Search for the cell housing the specified text and yield its [X, Y] center coordinate. 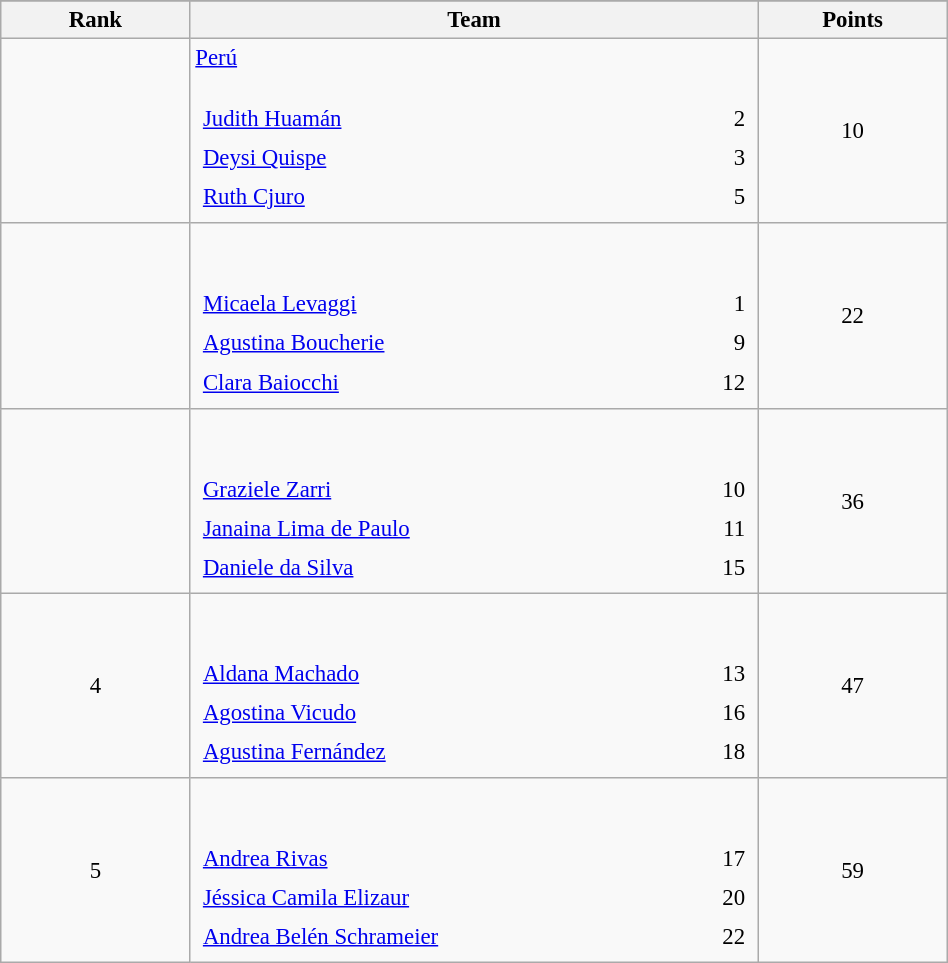
Andrea Rivas 17 Jéssica Camila Elizaur 20 Andrea Belén Schrameier 22 [474, 870]
16 [711, 713]
13 [711, 673]
3 [716, 158]
11 [714, 528]
36 [852, 500]
Ruth Cjuro [439, 197]
Judith Huamán [439, 119]
Graziele Zarri 10 Janaina Lima de Paulo 11 Daniele da Silva 15 [474, 500]
20 [718, 897]
Agustina Fernández [433, 752]
4 [96, 686]
59 [852, 870]
Micaela Levaggi [433, 304]
47 [852, 686]
Deysi Quispe [439, 158]
Daniele da Silva [437, 567]
18 [711, 752]
Points [852, 20]
Jéssica Camila Elizaur [440, 897]
Aldana Machado [433, 673]
Andrea Rivas [440, 858]
1 [710, 304]
9 [710, 343]
Clara Baiocchi [433, 382]
Team [474, 20]
15 [714, 567]
Janaina Lima de Paulo [437, 528]
17 [718, 858]
Perú Judith Huamán 2 Deysi Quispe 3 Ruth Cjuro 5 [474, 132]
Aldana Machado 13 Agostina Vicudo 16 Agustina Fernández 18 [474, 686]
Andrea Belén Schrameier [440, 937]
Agustina Boucherie [433, 343]
12 [710, 382]
Agostina Vicudo [433, 713]
Rank [96, 20]
Micaela Levaggi 1 Agustina Boucherie 9 Clara Baiocchi 12 [474, 316]
Graziele Zarri [437, 489]
2 [716, 119]
